Determine the [X, Y] coordinate at the center of the cell enclosing the given text.  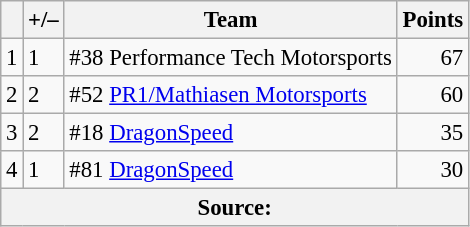
Source: [235, 208]
30 [432, 170]
60 [432, 95]
#38 Performance Tech Motorsports [230, 58]
#18 DragonSpeed [230, 133]
+/– [44, 20]
3 [12, 133]
#52 PR1/Mathiasen Motorsports [230, 95]
Points [432, 20]
4 [12, 170]
67 [432, 58]
35 [432, 133]
#81 DragonSpeed [230, 170]
Team [230, 20]
